Scan for the cell matching the given text and deliver its (X, Y) coordinate at center. 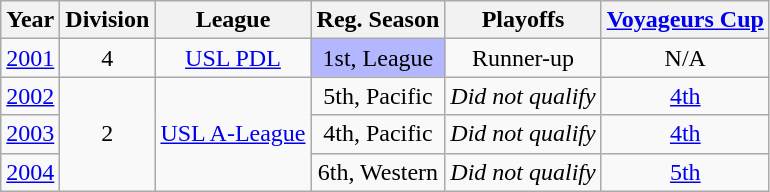
Year (30, 20)
2003 (30, 134)
4th, Pacific (378, 134)
Runner-up (523, 58)
Division (108, 20)
1st, League (378, 58)
2 (108, 134)
2004 (30, 172)
5th (685, 172)
2001 (30, 58)
Voyageurs Cup (685, 20)
Playoffs (523, 20)
N/A (685, 58)
USL PDL (233, 58)
Reg. Season (378, 20)
USL A-League (233, 134)
4 (108, 58)
2002 (30, 96)
5th, Pacific (378, 96)
6th, Western (378, 172)
League (233, 20)
